For the text-containing cell, return its midpoint in [x, y] coordinate format. 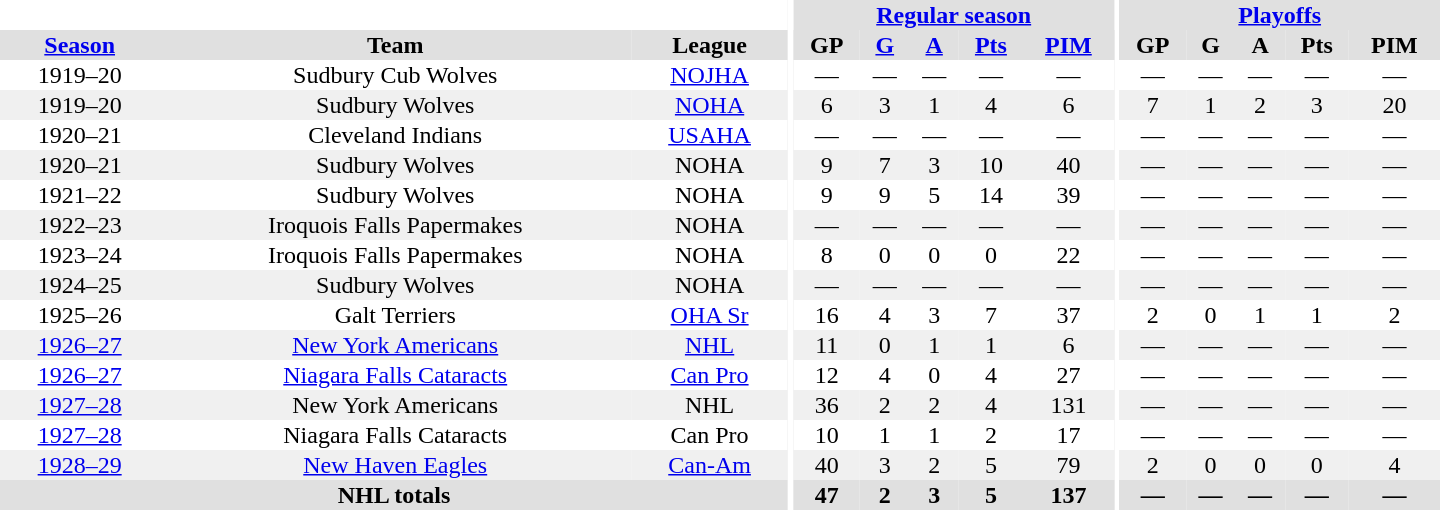
37 [1068, 315]
137 [1068, 495]
27 [1068, 375]
Season [80, 45]
17 [1068, 435]
12 [828, 375]
47 [828, 495]
OHA Sr [710, 315]
New Haven Eagles [395, 465]
Cleveland Indians [395, 135]
16 [828, 315]
36 [828, 405]
NOJHA [710, 75]
Can-Am [710, 465]
8 [828, 255]
1922–23 [80, 225]
1925–26 [80, 315]
NHL totals [394, 495]
Galt Terriers [395, 315]
1924–25 [80, 285]
20 [1394, 105]
11 [828, 345]
Regular season [954, 15]
Sudbury Cub Wolves [395, 75]
79 [1068, 465]
22 [1068, 255]
1921–22 [80, 195]
14 [991, 195]
39 [1068, 195]
1923–24 [80, 255]
Team [395, 45]
Playoffs [1280, 15]
USAHA [710, 135]
1928–29 [80, 465]
131 [1068, 405]
League [710, 45]
